Pinpoint the cell where the given text exists, returning its (x, y) midpoint coordinate. 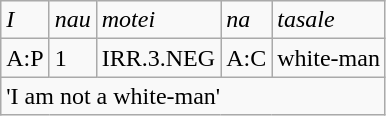
na (246, 20)
A:P (25, 58)
white-man (329, 58)
A:C (246, 58)
I (25, 20)
nau (72, 20)
tasale (329, 20)
1 (72, 58)
IRR.3.NEG (158, 58)
motei (158, 20)
'I am not a white-man' (194, 96)
